From the cell containing the given text, extract its center point as (x, y) coordinate. 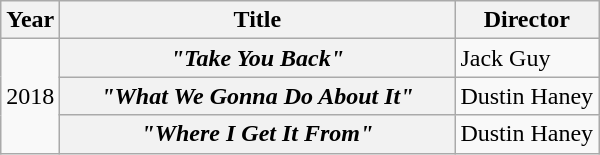
"What We Gonna Do About It" (258, 96)
Director (527, 20)
Jack Guy (527, 58)
Title (258, 20)
"Where I Get It From" (258, 134)
"Take You Back" (258, 58)
Year (30, 20)
2018 (30, 96)
